Determine the [x, y] coordinate at the center of the cell enclosing the given text.  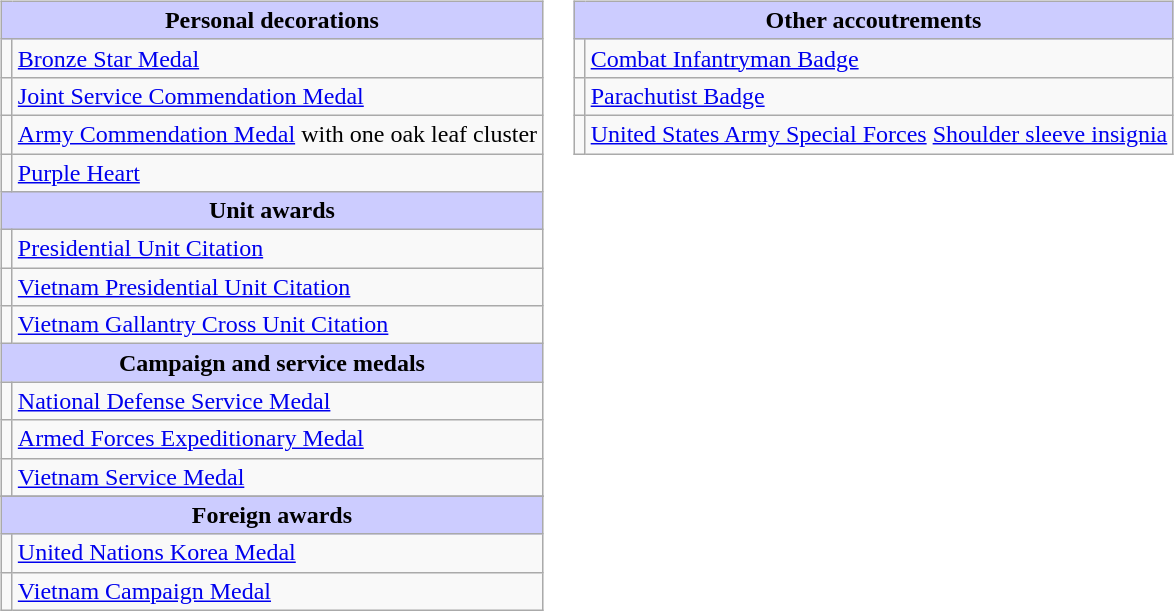
United Nations Korea Medal [277, 553]
Combat Infantryman Badge [879, 58]
Bronze Star Medal [277, 58]
Armed Forces Expeditionary Medal [277, 439]
Presidential Unit Citation [277, 249]
Personal decorations [272, 20]
United States Army Special Forces Shoulder sleeve insignia [879, 134]
Campaign and service medals [272, 363]
Joint Service Commendation Medal [277, 96]
Foreign awards [272, 515]
Other accoutrements [874, 20]
Army Commendation Medal with one oak leaf cluster [277, 134]
Purple Heart [277, 173]
Vietnam Presidential Unit Citation [277, 287]
Parachutist Badge [879, 96]
Unit awards [272, 211]
Vietnam Campaign Medal [277, 591]
Vietnam Gallantry Cross Unit Citation [277, 325]
Vietnam Service Medal [277, 477]
National Defense Service Medal [277, 401]
